Output the (x, y) coordinate of the center of the cell containing the given text.  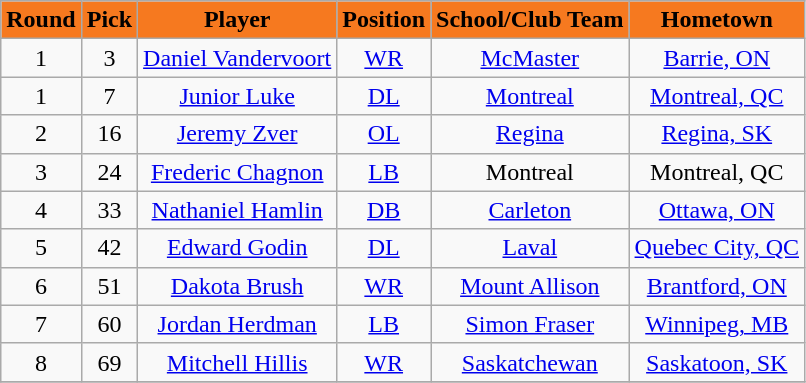
60 (109, 324)
Saskatoon, SK (716, 362)
Saskatchewan (530, 362)
Nathaniel Hamlin (238, 210)
Dakota Brush (238, 286)
42 (109, 248)
2 (41, 134)
Regina (530, 134)
OL (384, 134)
Mount Allison (530, 286)
Simon Fraser (530, 324)
Junior Luke (238, 96)
Hometown (716, 20)
8 (41, 362)
Ottawa, ON (716, 210)
Frederic Chagnon (238, 172)
Pick (109, 20)
Barrie, ON (716, 58)
Jeremy Zver (238, 134)
Winnipeg, MB (716, 324)
6 (41, 286)
4 (41, 210)
Brantford, ON (716, 286)
DB (384, 210)
Quebec City, QC (716, 248)
Daniel Vandervoort (238, 58)
Jordan Herdman (238, 324)
Player (238, 20)
Mitchell Hillis (238, 362)
5 (41, 248)
School/Club Team (530, 20)
Edward Godin (238, 248)
51 (109, 286)
33 (109, 210)
16 (109, 134)
Round (41, 20)
69 (109, 362)
Position (384, 20)
Regina, SK (716, 134)
24 (109, 172)
McMaster (530, 58)
Carleton (530, 210)
Laval (530, 248)
